Output the [x, y] coordinate of the center of the cell containing the given text.  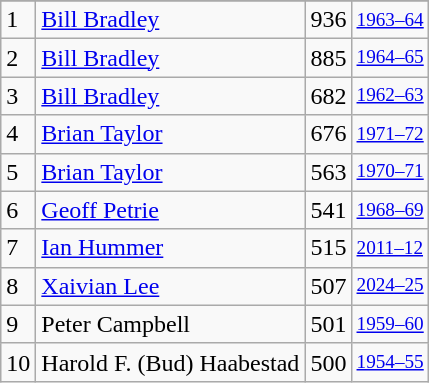
4 [18, 134]
1963–64 [390, 20]
2024–25 [390, 286]
936 [328, 20]
Xaivian Lee [170, 286]
1962–63 [390, 96]
2011–12 [390, 248]
2 [18, 58]
7 [18, 248]
Ian Hummer [170, 248]
515 [328, 248]
1964–65 [390, 58]
541 [328, 210]
563 [328, 172]
1970–71 [390, 172]
1971–72 [390, 134]
3 [18, 96]
507 [328, 286]
10 [18, 362]
Geoff Petrie [170, 210]
500 [328, 362]
1959–60 [390, 324]
5 [18, 172]
1954–55 [390, 362]
Harold F. (Bud) Haabestad [170, 362]
8 [18, 286]
682 [328, 96]
676 [328, 134]
1 [18, 20]
6 [18, 210]
1968–69 [390, 210]
9 [18, 324]
885 [328, 58]
501 [328, 324]
Peter Campbell [170, 324]
